For the text-containing cell, return its midpoint in [x, y] coordinate format. 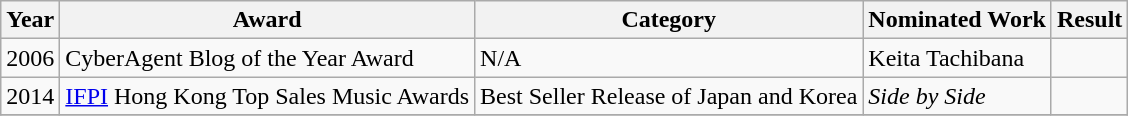
CyberAgent Blog of the Year Award [268, 58]
Year [30, 20]
Keita Tachibana [958, 58]
Result [1089, 20]
IFPI Hong Kong Top Sales Music Awards [268, 96]
2006 [30, 58]
Nominated Work [958, 20]
Category [669, 20]
2014 [30, 96]
Award [268, 20]
N/A [669, 58]
Side by Side [958, 96]
Best Seller Release of Japan and Korea [669, 96]
